Extract the (X, Y) coordinate from the center of the cell holding the provided text.  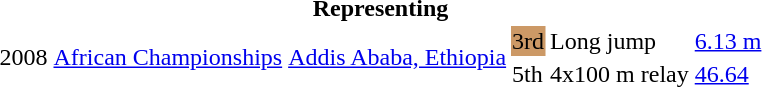
Long jump (620, 41)
3rd (528, 41)
